Detect which cell encompasses the target text, then output its [x, y] center coordinate. 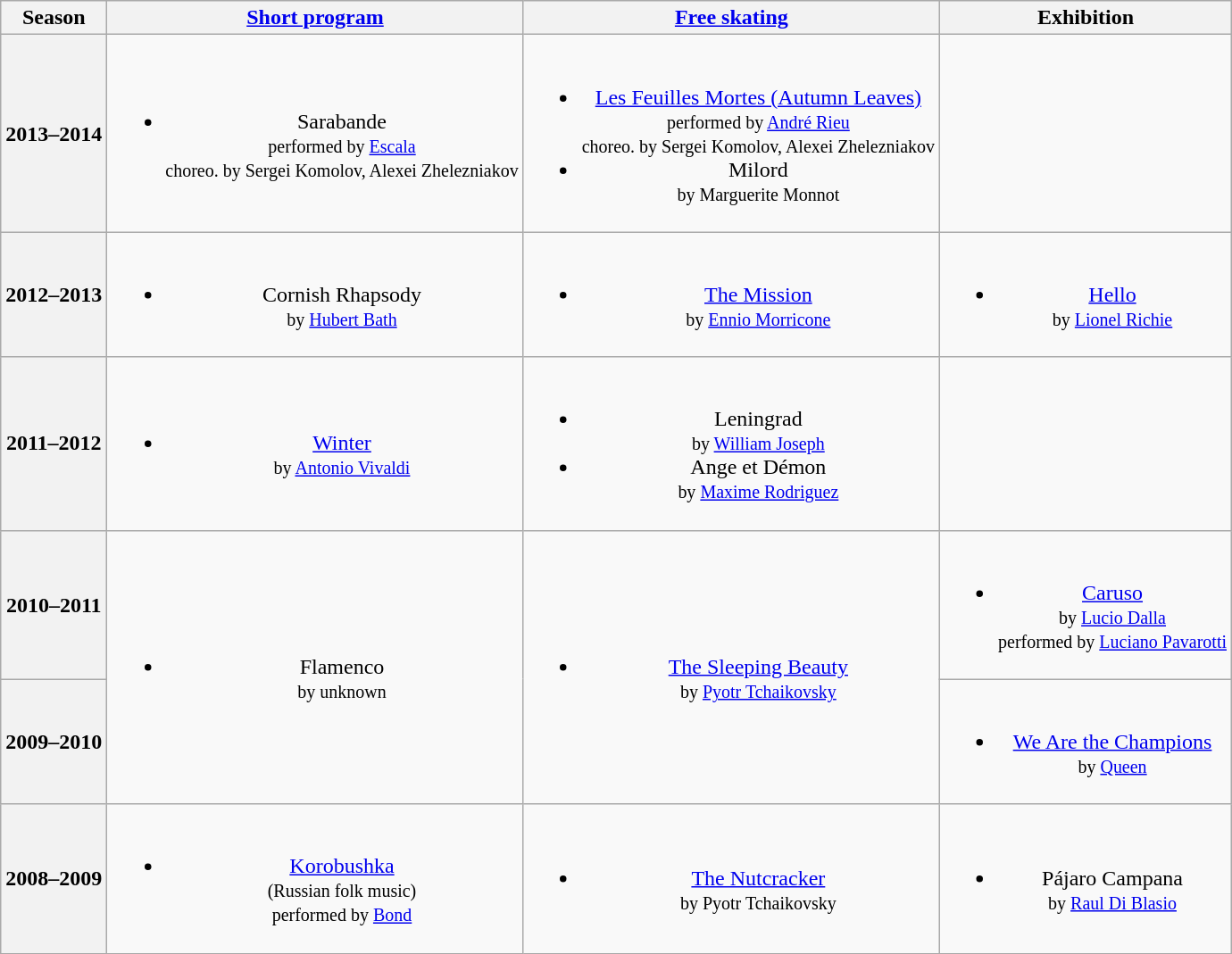
2009–2010 [54, 742]
We Are the Champions by Queen [1086, 742]
2011–2012 [54, 444]
Exhibition [1086, 18]
Season [54, 18]
2010–2011 [54, 605]
2008–2009 [54, 878]
Korobushka (Russian folk music) performed by Bond [315, 878]
2012–2013 [54, 294]
Short program [315, 18]
The Sleeping Beauty by Pyotr Tchaikovsky [731, 668]
Cornish Rhapsody by Hubert Bath [315, 294]
2013–2014 [54, 134]
Free skating [731, 18]
Hello by Lionel Richie [1086, 294]
Caruso by Lucio Dalla performed by Luciano Pavarotti [1086, 605]
Pájaro Campana by Raul Di Blasio [1086, 878]
Sarabande performed by Escala choreo. by Sergei Komolov, Alexei Zhelezniakov [315, 134]
Winter by Antonio Vivaldi [315, 444]
Les Feuilles Mortes (Autumn Leaves) performed by André Rieu choreo. by Sergei Komolov, Alexei Zhelezniakov Milord by Marguerite Monnot [731, 134]
Leningrad by William Joseph Ange et Démon by Maxime Rodriguez [731, 444]
The Nutcracker by Pyotr Tchaikovsky [731, 878]
The Mission by Ennio Morricone [731, 294]
Flamenco by unknown [315, 668]
